Scan for the cell matching the given text and deliver its [X, Y] coordinate at center. 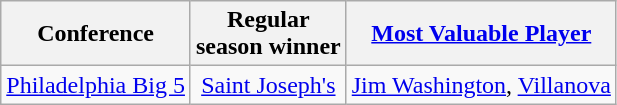
Jim Washington, Villanova [481, 85]
Saint Joseph's [268, 85]
Most Valuable Player [481, 34]
Philadelphia Big 5 [96, 85]
Conference [96, 34]
Regular season winner [268, 34]
